Return the (X, Y) coordinate for the center point of the cell that contains the specified text.  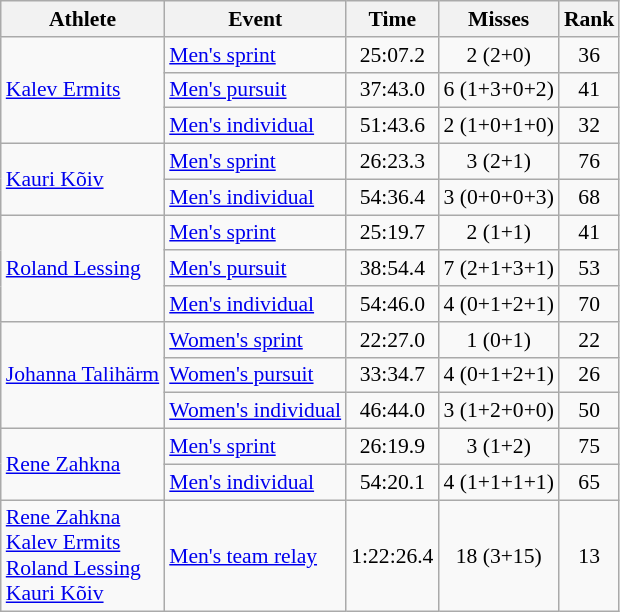
33:34.7 (392, 375)
1:22:26.4 (392, 556)
54:46.0 (392, 304)
Women's pursuit (255, 375)
4 (1+1+1+1) (498, 482)
22 (590, 340)
Rene Zahkna (82, 464)
Kauri Kõiv (82, 180)
Women's sprint (255, 340)
Rank (590, 19)
6 (1+3+0+2) (498, 90)
Kalev Ermits (82, 90)
76 (590, 162)
1 (0+1) (498, 340)
Rene ZahknaKalev ErmitsRoland LessingKauri Kõiv (82, 556)
3 (0+0+0+3) (498, 197)
51:43.6 (392, 126)
Johanna Talihärm (82, 376)
36 (590, 55)
7 (2+1+3+1) (498, 269)
2 (1+0+1+0) (498, 126)
Time (392, 19)
25:07.2 (392, 55)
3 (1+2+0+0) (498, 411)
Event (255, 19)
Men's team relay (255, 556)
13 (590, 556)
2 (1+1) (498, 233)
Roland Lessing (82, 268)
53 (590, 269)
26:23.3 (392, 162)
65 (590, 482)
26 (590, 375)
Women's individual (255, 411)
54:36.4 (392, 197)
75 (590, 447)
70 (590, 304)
3 (1+2) (498, 447)
32 (590, 126)
Athlete (82, 19)
68 (590, 197)
50 (590, 411)
38:54.4 (392, 269)
54:20.1 (392, 482)
18 (3+15) (498, 556)
46:44.0 (392, 411)
37:43.0 (392, 90)
25:19.7 (392, 233)
2 (2+0) (498, 55)
Misses (498, 19)
26:19.9 (392, 447)
22:27.0 (392, 340)
3 (2+1) (498, 162)
